Capture the cell that displays the provided text and extract its [X, Y] central coordinate. 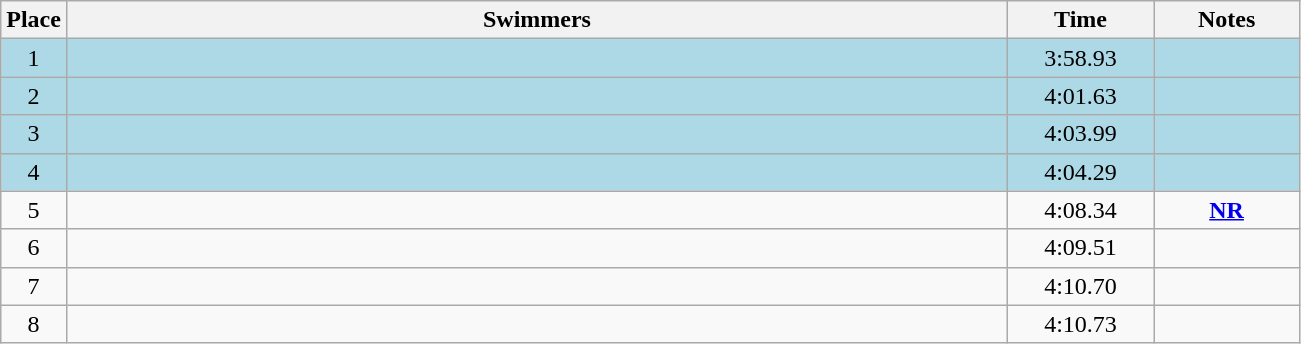
2 [34, 96]
Place [34, 20]
4:03.99 [1081, 134]
1 [34, 58]
4:01.63 [1081, 96]
5 [34, 210]
NR [1227, 210]
4 [34, 172]
4:08.34 [1081, 210]
8 [34, 324]
Notes [1227, 20]
4:10.70 [1081, 286]
7 [34, 286]
6 [34, 248]
4:09.51 [1081, 248]
3 [34, 134]
Time [1081, 20]
3:58.93 [1081, 58]
4:10.73 [1081, 324]
4:04.29 [1081, 172]
Swimmers [536, 20]
